Find where the given text appears and provide that cell's center as [x, y] coordinate. 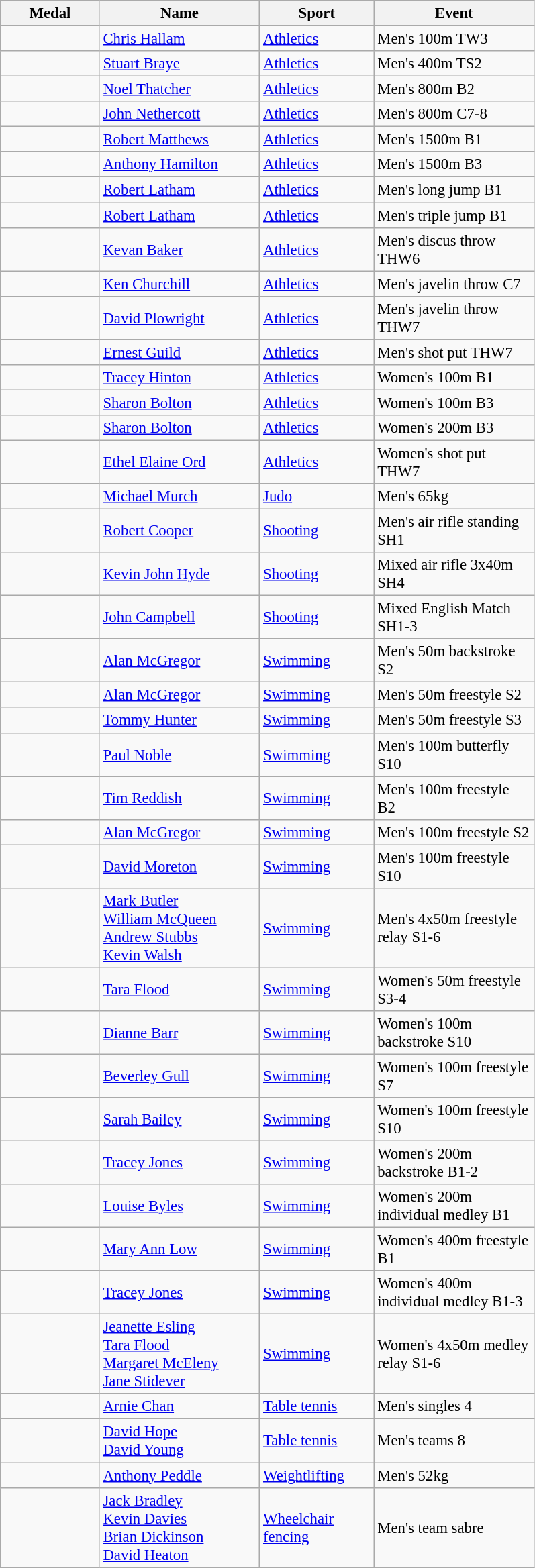
David Plowright [180, 318]
Men's javelin throw C7 [454, 284]
Men's 50m freestyle S3 [454, 721]
Men's 100m freestyle S10 [454, 867]
Medal [50, 13]
Men's 1500m B3 [454, 164]
Tracey Hinton [180, 378]
Men's 50m backstroke S2 [454, 660]
Women's shot put THW7 [454, 462]
Paul Noble [180, 754]
Men's javelin throw THW7 [454, 318]
Mary Ann Low [180, 1249]
John Nethercott [180, 114]
Men's 1500m B1 [454, 140]
Men's teams 8 [454, 1441]
Anthony Peddle [180, 1475]
Men's 400m TS2 [454, 64]
Men's shot put THW7 [454, 352]
Wheelchair fencing [317, 1527]
Arnie Chan [180, 1407]
Michael Murch [180, 496]
Stuart Braye [180, 64]
Women's 400m freestyle B1 [454, 1249]
Women's 400m individual medley B1-3 [454, 1292]
Kevin John Hyde [180, 574]
Men's long jump B1 [454, 190]
Men's 52kg [454, 1475]
Men's discus throw THW6 [454, 250]
Mixed air rifle 3x40m SH4 [454, 574]
Ethel Elaine Ord [180, 462]
Men's 65kg [454, 496]
Women's 100m B3 [454, 403]
David Moreton [180, 867]
Louise Byles [180, 1206]
Men's 50m freestyle S2 [454, 695]
Women's 100m backstroke S10 [454, 1033]
Men's 100m butterfly S10 [454, 754]
Women's 200m backstroke B1-2 [454, 1163]
Women's 4x50m medley relay S1-6 [454, 1354]
Sport [317, 13]
Women's 200m B3 [454, 428]
Ernest Guild [180, 352]
Men's singles 4 [454, 1407]
Men's air rifle standing SH1 [454, 531]
Women's 100m B1 [454, 378]
Women's 50m freestyle S3-4 [454, 989]
Men's 100m TW3 [454, 39]
Robert Matthews [180, 140]
Men's 4x50m freestyle relay S1-6 [454, 929]
Men's triple jump B1 [454, 215]
Judo [317, 496]
Chris Hallam [180, 39]
Men's 800m B2 [454, 89]
David Hope David Young [180, 1441]
Women's 100m freestyle S10 [454, 1119]
Sarah Bailey [180, 1119]
Event [454, 13]
Men's 100m freestyle B2 [454, 798]
Robert Cooper [180, 531]
Mixed English Match SH1-3 [454, 617]
Beverley Gull [180, 1076]
Kevan Baker [180, 250]
Women's 100m freestyle S7 [454, 1076]
Anthony Hamilton [180, 164]
Weightlifting [317, 1475]
Men's 100m freestyle S2 [454, 832]
Men's team sabre [454, 1527]
Noel Thatcher [180, 89]
Tim Reddish [180, 798]
John Campbell [180, 617]
Ken Churchill [180, 284]
Mark Butler William McQueen Andrew Stubbs Kevin Walsh [180, 929]
Tara Flood [180, 989]
Jack Bradley Kevin Davies Brian Dickinson David Heaton [180, 1527]
Name [180, 13]
Dianne Barr [180, 1033]
Men's 800m C7-8 [454, 114]
Tommy Hunter [180, 721]
Women's 200m individual medley B1 [454, 1206]
Jeanette Esling Tara Flood Margaret McEleny Jane Stidever [180, 1354]
